From the cell containing the given text, extract its center point as [x, y] coordinate. 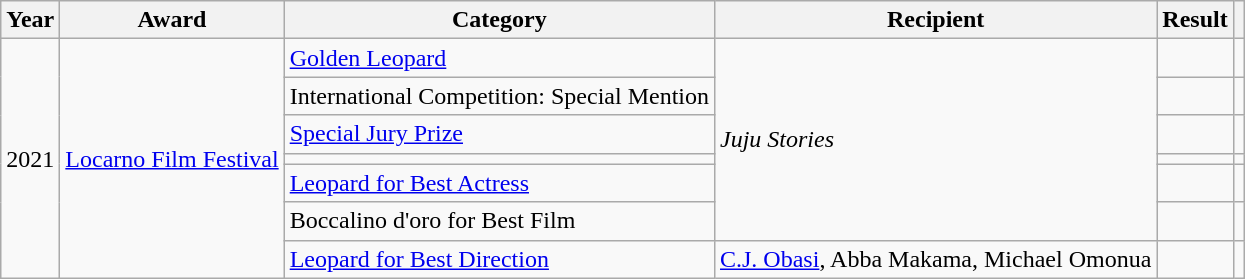
2021 [30, 158]
Golden Leopard [499, 58]
Leopard for Best Actress [499, 183]
C.J. Obasi, Abba Makama, Michael Omonua [935, 259]
International Competition: Special Mention [499, 96]
Category [499, 20]
Result [1195, 20]
Year [30, 20]
Juju Stories [935, 140]
Boccalino d'oro for Best Film [499, 221]
Leopard for Best Direction [499, 259]
Award [172, 20]
Locarno Film Festival [172, 158]
Special Jury Prize [499, 134]
Recipient [935, 20]
